Capture the cell that displays the provided text and extract its (X, Y) central coordinate. 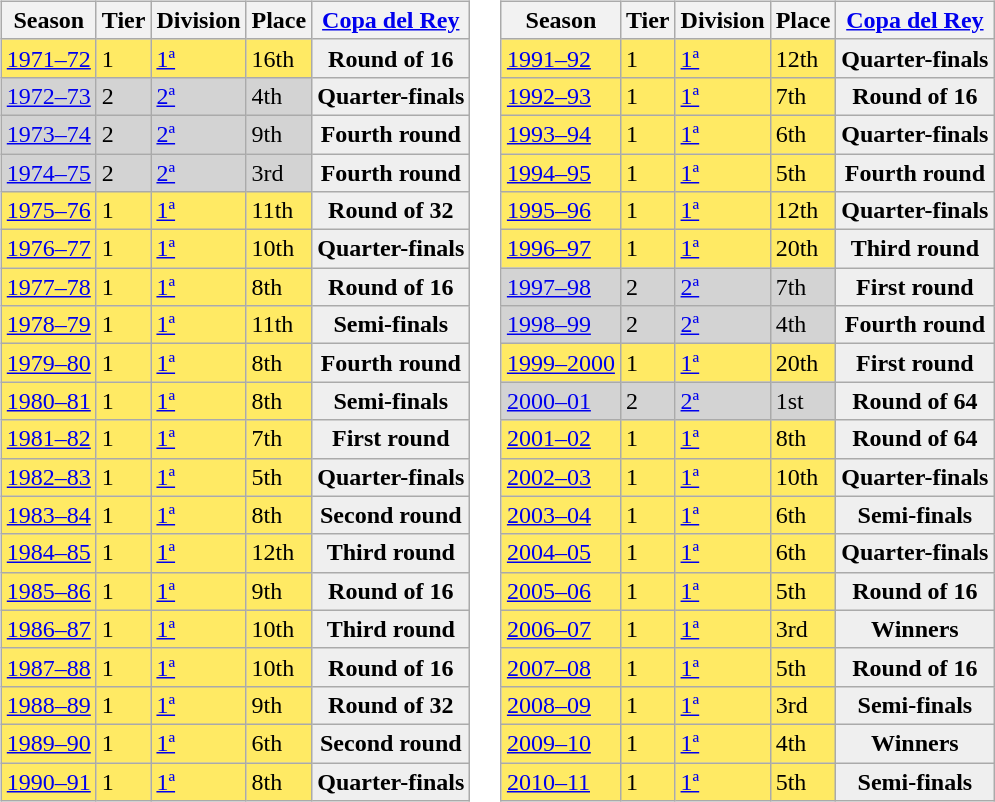
1974–75 (48, 173)
1993–94 (560, 134)
2000–01 (560, 401)
2005–06 (560, 591)
2004–05 (560, 553)
1979–80 (48, 363)
1978–79 (48, 325)
1982–83 (48, 477)
2008–09 (560, 705)
1995–96 (560, 211)
16th (279, 58)
1996–97 (560, 249)
2009–10 (560, 743)
1997–98 (560, 287)
1972–73 (48, 96)
1983–84 (48, 515)
2002–03 (560, 477)
1992–93 (560, 96)
1990–91 (48, 781)
1st (803, 401)
1975–76 (48, 211)
1999–2000 (560, 363)
1994–95 (560, 173)
1981–82 (48, 439)
2001–02 (560, 439)
2006–07 (560, 629)
1985–86 (48, 591)
1986–87 (48, 629)
1989–90 (48, 743)
1980–81 (48, 401)
1971–72 (48, 58)
1973–74 (48, 134)
1987–88 (48, 667)
1988–89 (48, 705)
2007–08 (560, 667)
1984–85 (48, 553)
1998–99 (560, 325)
1991–92 (560, 58)
1976–77 (48, 249)
1977–78 (48, 287)
2010–11 (560, 781)
2003–04 (560, 515)
